For the text-containing cell, return its midpoint in (x, y) coordinate format. 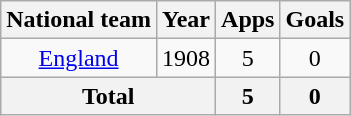
1908 (186, 58)
Total (108, 96)
National team (79, 20)
Apps (248, 20)
Goals (315, 20)
England (79, 58)
Year (186, 20)
